Determine the (x, y) coordinate at the center of the cell enclosing the given text.  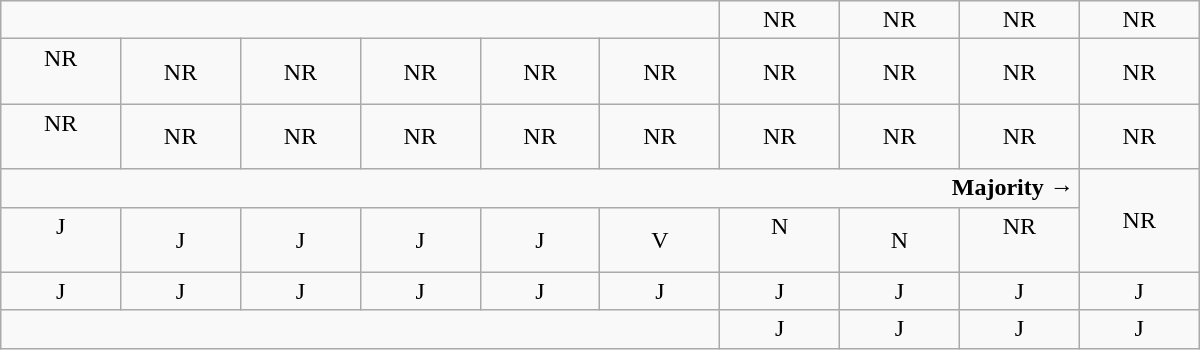
V (660, 240)
Majority → (540, 188)
